Detect which cell encompasses the target text, then output its (X, Y) center coordinate. 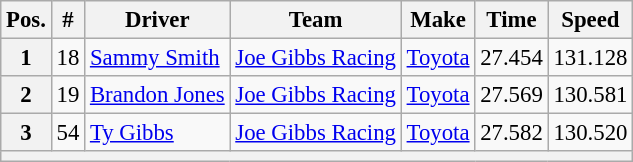
27.454 (512, 58)
Make (438, 20)
27.582 (512, 133)
Driver (158, 20)
3 (26, 133)
27.569 (512, 95)
Brandon Jones (158, 95)
Pos. (26, 20)
130.520 (590, 133)
Sammy Smith (158, 58)
Team (316, 20)
Ty Gibbs (158, 133)
Speed (590, 20)
# (68, 20)
1 (26, 58)
Time (512, 20)
19 (68, 95)
130.581 (590, 95)
131.128 (590, 58)
54 (68, 133)
18 (68, 58)
2 (26, 95)
